Determine the (x, y) coordinate at the center of the cell enclosing the given text.  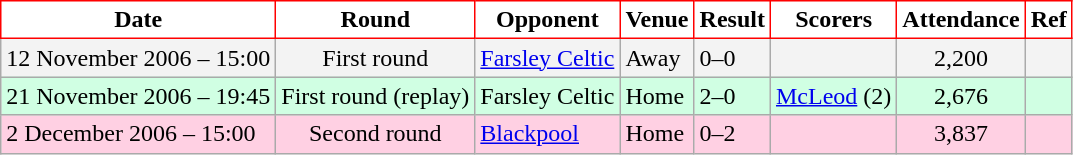
Venue (657, 20)
12 November 2006 – 15:00 (138, 58)
3,837 (961, 134)
Second round (376, 134)
0–2 (732, 134)
Attendance (961, 20)
0–0 (732, 58)
First round (replay) (376, 96)
2,200 (961, 58)
Scorers (833, 20)
2–0 (732, 96)
Blackpool (548, 134)
First round (376, 58)
2 December 2006 – 15:00 (138, 134)
21 November 2006 – 19:45 (138, 96)
McLeod (2) (833, 96)
Ref (1048, 20)
Away (657, 58)
Opponent (548, 20)
Date (138, 20)
Result (732, 20)
2,676 (961, 96)
Round (376, 20)
